Return (X, Y) of the center of cell containing provided text 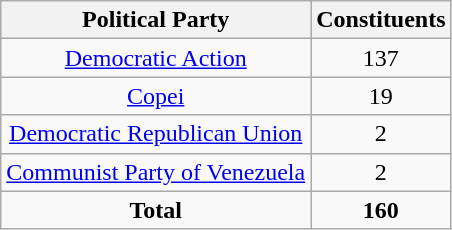
Constituents (381, 20)
Total (156, 210)
Democratic Republican Union (156, 134)
160 (381, 210)
Communist Party of Venezuela (156, 172)
137 (381, 58)
Democratic Action (156, 58)
Copei (156, 96)
19 (381, 96)
Political Party (156, 20)
